Determine the [x, y] coordinate at the center of the cell enclosing the given text.  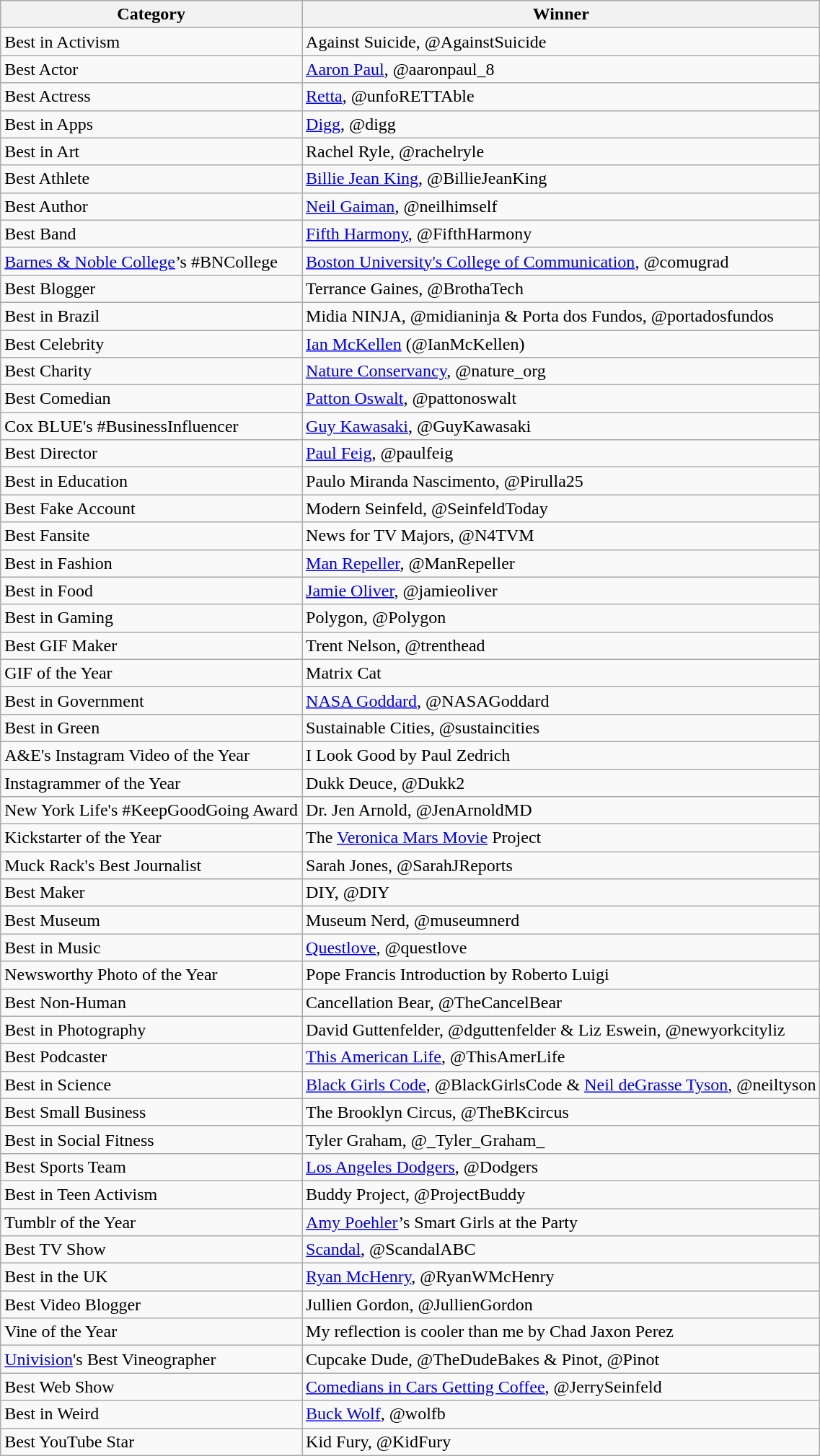
Best in Apps [151, 124]
Best Maker [151, 893]
Polygon, @Polygon [561, 618]
Ian McKellen (@IanMcKellen) [561, 344]
Best Sports Team [151, 1167]
Black Girls Code, @BlackGirlsCode & Neil deGrasse Tyson, @neiltyson [561, 1085]
Best GIF Maker [151, 645]
Best in Music [151, 948]
Sustainable Cities, @sustaincities [561, 728]
Nature Conservancy, @nature_org [561, 371]
Modern Seinfeld, @SeinfeldToday [561, 508]
Tyler Graham, @_Tyler_Graham_ [561, 1139]
Best in Teen Activism [151, 1194]
Instagrammer of the Year [151, 782]
Paulo Miranda Nascimento, @Pirulla25 [561, 481]
Best TV Show [151, 1250]
Trent Nelson, @trenthead [561, 645]
Buddy Project, @ProjectBuddy [561, 1194]
Museum Nerd, @museumnerd [561, 920]
The Brooklyn Circus, @TheBKcircus [561, 1112]
Best Actor [151, 69]
Terrance Gaines, @BrothaTech [561, 288]
Pope Francis Introduction by Roberto Luigi [561, 975]
Best in Gaming [151, 618]
Best in Green [151, 728]
Best Video Blogger [151, 1305]
Best in Activism [151, 42]
I Look Good by Paul Zedrich [561, 755]
Patton Oswalt, @pattonoswalt [561, 399]
Dukk Deuce, @Dukk2 [561, 782]
Vine of the Year [151, 1332]
Jullien Gordon, @JullienGordon [561, 1305]
DIY, @DIY [561, 893]
Best Museum [151, 920]
David Guttenfelder, @dguttenfelder & Liz Eswein, @newyorkcityliz [561, 1030]
Questlove, @questlove [561, 948]
New York Life's #KeepGoodGoing Award [151, 811]
Best Band [151, 234]
Retta, @unfoRETTAble [561, 97]
Best YouTube Star [151, 1442]
Ryan McHenry, @RyanWMcHenry [561, 1277]
Boston University's College of Communication, @comugrad [561, 261]
Best in Fashion [151, 563]
Cancellation Bear, @TheCancelBear [561, 1002]
Amy Poehler’s Smart Girls at the Party [561, 1222]
Dr. Jen Arnold, @JenArnoldMD [561, 811]
This American Life, @ThisAmerLife [561, 1057]
Best in Art [151, 151]
Comedians in Cars Getting Coffee, @JerrySeinfeld [561, 1387]
Scandal, @ScandalABC [561, 1250]
Newsworthy Photo of the Year [151, 975]
Tumblr of the Year [151, 1222]
Winner [561, 14]
Barnes & Noble College’s #BNCollege [151, 261]
My reflection is cooler than me by Chad Jaxon Perez [561, 1332]
News for TV Majors, @N4TVM [561, 536]
Fifth Harmony, @FifthHarmony [561, 234]
Best Director [151, 454]
Univision's Best Vineographer [151, 1359]
Best Fake Account [151, 508]
Best in Social Fitness [151, 1139]
Best in the UK [151, 1277]
Best Athlete [151, 179]
Best Comedian [151, 399]
Best Podcaster [151, 1057]
Best Small Business [151, 1112]
Aaron Paul, @aaronpaul_8 [561, 69]
GIF of the Year [151, 673]
Cupcake Dude, @TheDudeBakes & Pinot, @Pinot [561, 1359]
A&E's Instagram Video of the Year [151, 755]
Matrix Cat [561, 673]
Best in Government [151, 700]
Best in Food [151, 591]
Kickstarter of the Year [151, 838]
Los Angeles Dodgers, @Dodgers [561, 1167]
The Veronica Mars Movie Project [561, 838]
Cox BLUE's #BusinessInfluencer [151, 426]
Against Suicide, @AgainstSuicide [561, 42]
Billie Jean King, @BillieJeanKing [561, 179]
Neil Gaiman, @neilhimself [561, 206]
Best Celebrity [151, 344]
Best in Photography [151, 1030]
Paul Feig, @paulfeig [561, 454]
Best Fansite [151, 536]
Best Author [151, 206]
Midia NINJA, @midianinja & Porta dos Fundos, @portadosfundos [561, 316]
Best Charity [151, 371]
Best Non-Human [151, 1002]
Best in Weird [151, 1414]
Digg, @digg [561, 124]
Best in Brazil [151, 316]
Best Web Show [151, 1387]
Best Blogger [151, 288]
Muck Rack's Best Journalist [151, 865]
Best in Science [151, 1085]
Man Repeller, @ManRepeller [561, 563]
Guy Kawasaki, @GuyKawasaki [561, 426]
Buck Wolf, @wolfb [561, 1414]
Jamie Oliver, @jamieoliver [561, 591]
Kid Fury, @KidFury [561, 1442]
Best Actress [151, 97]
Sarah Jones, @SarahJReports [561, 865]
Category [151, 14]
Rachel Ryle, @rachelryle [561, 151]
Best in Education [151, 481]
NASA Goddard, @NASAGoddard [561, 700]
